Determine the (X, Y) coordinate at the center of the cell enclosing the given text.  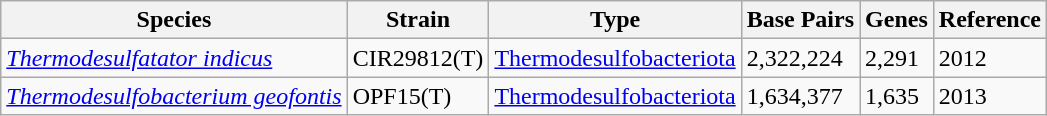
2,291 (897, 58)
2013 (990, 96)
CIR29812(T) (418, 58)
Type (615, 20)
Strain (418, 20)
Base Pairs (800, 20)
OPF15(T) (418, 96)
Genes (897, 20)
Thermodesulfatator indicus (174, 58)
Reference (990, 20)
1,634,377 (800, 96)
Thermodesulfobacterium geofontis (174, 96)
2012 (990, 58)
1,635 (897, 96)
Species (174, 20)
2,322,224 (800, 58)
